Output the (X, Y) coordinate of the center of the cell containing the given text.  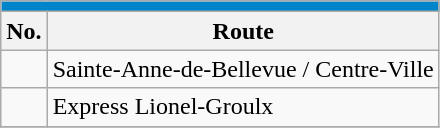
Route (243, 31)
No. (24, 31)
Sainte-Anne-de-Bellevue / Centre-Ville (243, 69)
Express Lionel-Groulx (243, 107)
